Pinpoint the cell where the given text exists, returning its [X, Y] midpoint coordinate. 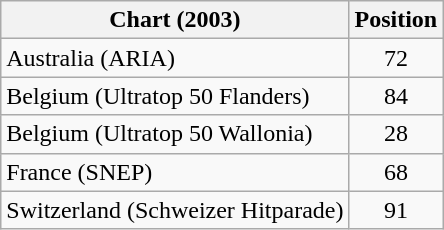
Position [396, 20]
Chart (2003) [175, 20]
84 [396, 96]
68 [396, 172]
Belgium (Ultratop 50 Wallonia) [175, 134]
Australia (ARIA) [175, 58]
91 [396, 210]
72 [396, 58]
France (SNEP) [175, 172]
Switzerland (Schweizer Hitparade) [175, 210]
Belgium (Ultratop 50 Flanders) [175, 96]
28 [396, 134]
